Identify which cell holds the provided text, then report its (x, y) central coordinate. 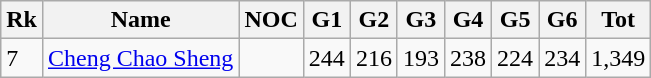
193 (420, 58)
G3 (420, 20)
7 (22, 58)
Cheng Chao Sheng (140, 58)
G6 (562, 20)
Rk (22, 20)
G4 (468, 20)
Name (140, 20)
224 (516, 58)
216 (374, 58)
NOC (271, 20)
238 (468, 58)
234 (562, 58)
Tot (618, 20)
G1 (326, 20)
1,349 (618, 58)
244 (326, 58)
G2 (374, 20)
G5 (516, 20)
